Return [x, y] of the center of cell containing provided text 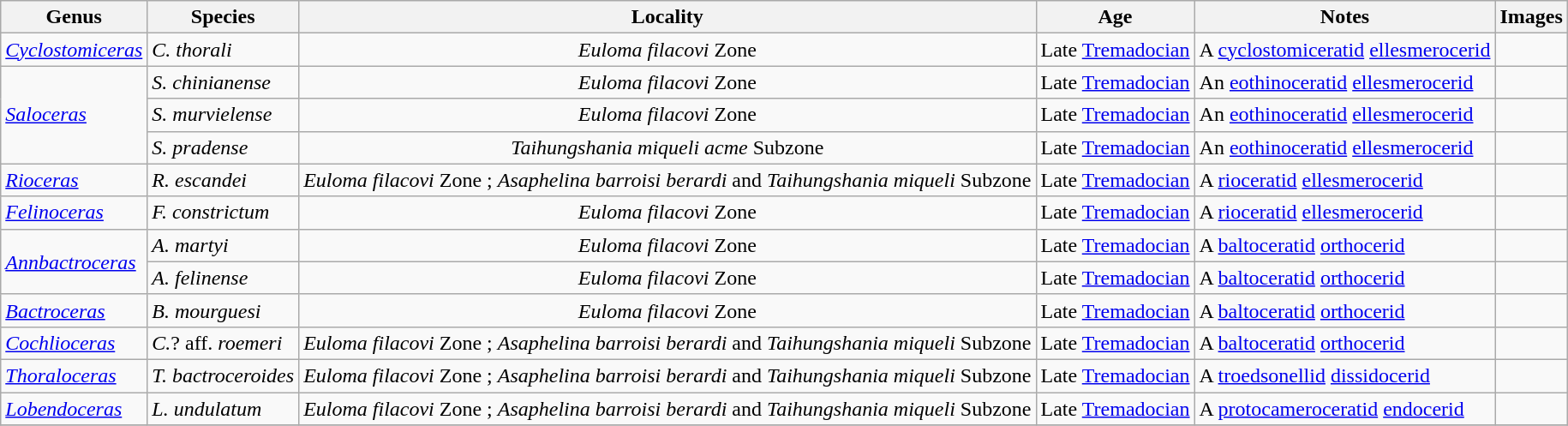
Notes [1345, 17]
Locality [667, 17]
B. mourguesi [223, 310]
S. pradense [223, 147]
S. murvielense [223, 115]
T. bactroceroides [223, 375]
Saloceras [74, 115]
Cochlioceras [74, 343]
C. thorali [223, 50]
Thoraloceras [74, 375]
Bactroceras [74, 310]
C.? aff. roemeri [223, 343]
Lobendoceras [74, 409]
A protocameroceratid endocerid [1345, 409]
Rioceras [74, 180]
Species [223, 17]
Images [1531, 17]
Taihungshania miqueli acme Subzone [667, 147]
R. escandei [223, 180]
A troedsonellid dissidocerid [1345, 375]
Genus [74, 17]
A cyclostomiceratid ellesmerocerid [1345, 50]
F. constrictum [223, 213]
L. undulatum [223, 409]
S. chinianense [223, 82]
Annbactroceras [74, 261]
Age [1116, 17]
Cyclostomiceras [74, 50]
Felinoceras [74, 213]
A. felinense [223, 278]
A. martyi [223, 245]
